Capture the cell that displays the provided text and extract its [X, Y] central coordinate. 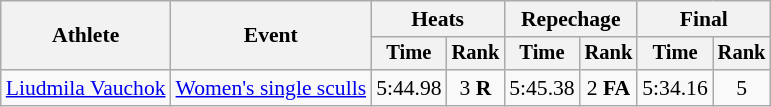
Heats [438, 19]
Final [704, 19]
Event [272, 36]
Women's single sculls [272, 88]
5:34.16 [674, 88]
2 FA [609, 88]
5:44.98 [408, 88]
3 R [476, 88]
5:45.38 [542, 88]
Liudmila Vauchok [86, 88]
5 [742, 88]
Athlete [86, 36]
Repechage [570, 19]
